Provide the [X, Y] coordinate of the cell's center where the given text is located.  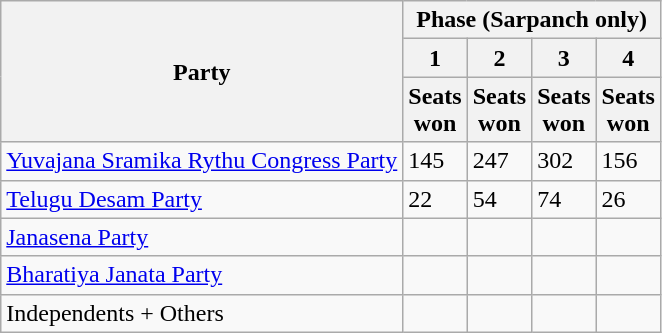
Bharatiya Janata Party [202, 275]
302 [564, 161]
22 [435, 199]
Phase (Sarpanch only) [532, 20]
145 [435, 161]
1 [435, 58]
3 [564, 58]
54 [499, 199]
74 [564, 199]
Janasena Party [202, 237]
2 [499, 58]
26 [628, 199]
Yuvajana Sramika Rythu Congress Party [202, 161]
4 [628, 58]
156 [628, 161]
Telugu Desam Party [202, 199]
247 [499, 161]
Party [202, 72]
Independents + Others [202, 313]
